Return the (X, Y) coordinate for the center point of the cell that contains the specified text.  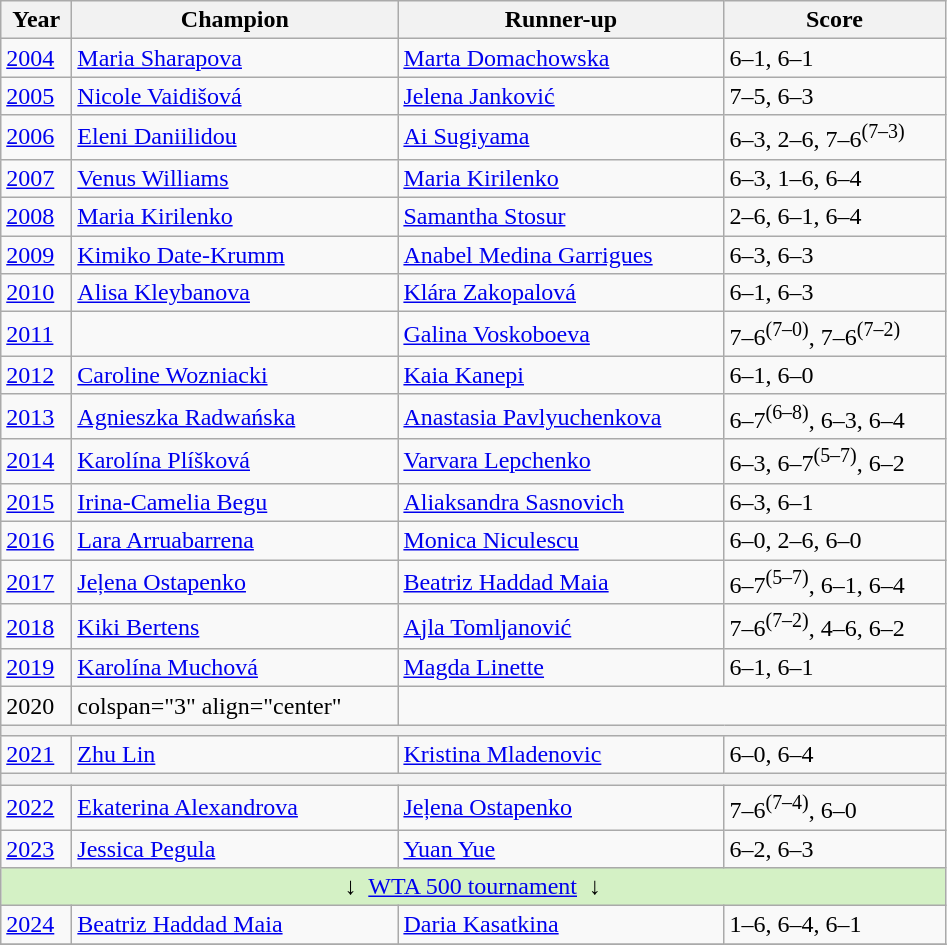
2008 (36, 217)
7–6(7–2), 4–6, 6–2 (834, 626)
Jelena Janković (561, 96)
↓ WTA 500 tournament ↓ (473, 887)
2015 (36, 502)
Kristina Mladenovic (561, 755)
Caroline Wozniacki (235, 375)
Monica Niculescu (561, 541)
colspan="3" align="center" (235, 706)
6–3, 2–6, 7–6(7–3) (834, 138)
6–1, 6–0 (834, 375)
2–6, 6–1, 6–4 (834, 217)
Klára Zakopalová (561, 293)
2007 (36, 178)
6–3, 1–6, 6–4 (834, 178)
Marta Domachowska (561, 58)
Lara Arruabarrena (235, 541)
Jessica Pegula (235, 849)
6–3, 6–1 (834, 502)
Runner-up (561, 20)
2016 (36, 541)
2013 (36, 416)
Kaia Kanepi (561, 375)
6–2, 6–3 (834, 849)
Ekaterina Alexandrova (235, 808)
2009 (36, 255)
Champion (235, 20)
1–6, 6–4, 6–1 (834, 925)
2022 (36, 808)
6–1, 6–3 (834, 293)
Galina Voskoboeva (561, 334)
2023 (36, 849)
Kimiko Date-Krumm (235, 255)
Agnieszka Radwańska (235, 416)
6–7(6–8), 6–3, 6–4 (834, 416)
7–5, 6–3 (834, 96)
Venus Williams (235, 178)
2017 (36, 582)
Anastasia Pavlyuchenkova (561, 416)
Varvara Lepchenko (561, 462)
6–0, 6–4 (834, 755)
2024 (36, 925)
2005 (36, 96)
6–3, 6–3 (834, 255)
Yuan Yue (561, 849)
2020 (36, 706)
Year (36, 20)
2014 (36, 462)
Anabel Medina Garrigues (561, 255)
Zhu Lin (235, 755)
6–7(5–7), 6–1, 6–4 (834, 582)
2021 (36, 755)
Maria Sharapova (235, 58)
7–6(7–0), 7–6(7–2) (834, 334)
2004 (36, 58)
2018 (36, 626)
2019 (36, 668)
Daria Kasatkina (561, 925)
Samantha Stosur (561, 217)
Karolína Muchová (235, 668)
7–6(7–4), 6–0 (834, 808)
2012 (36, 375)
Irina-Camelia Begu (235, 502)
2011 (36, 334)
Kiki Bertens (235, 626)
Eleni Daniilidou (235, 138)
6–3, 6–7(5–7), 6–2 (834, 462)
2006 (36, 138)
Ai Sugiyama (561, 138)
Nicole Vaidišová (235, 96)
Score (834, 20)
Ajla Tomljanović (561, 626)
6–0, 2–6, 6–0 (834, 541)
Aliaksandra Sasnovich (561, 502)
2010 (36, 293)
Magda Linette (561, 668)
Alisa Kleybanova (235, 293)
Karolína Plíšková (235, 462)
